Capture the cell that displays the provided text and extract its [x, y] central coordinate. 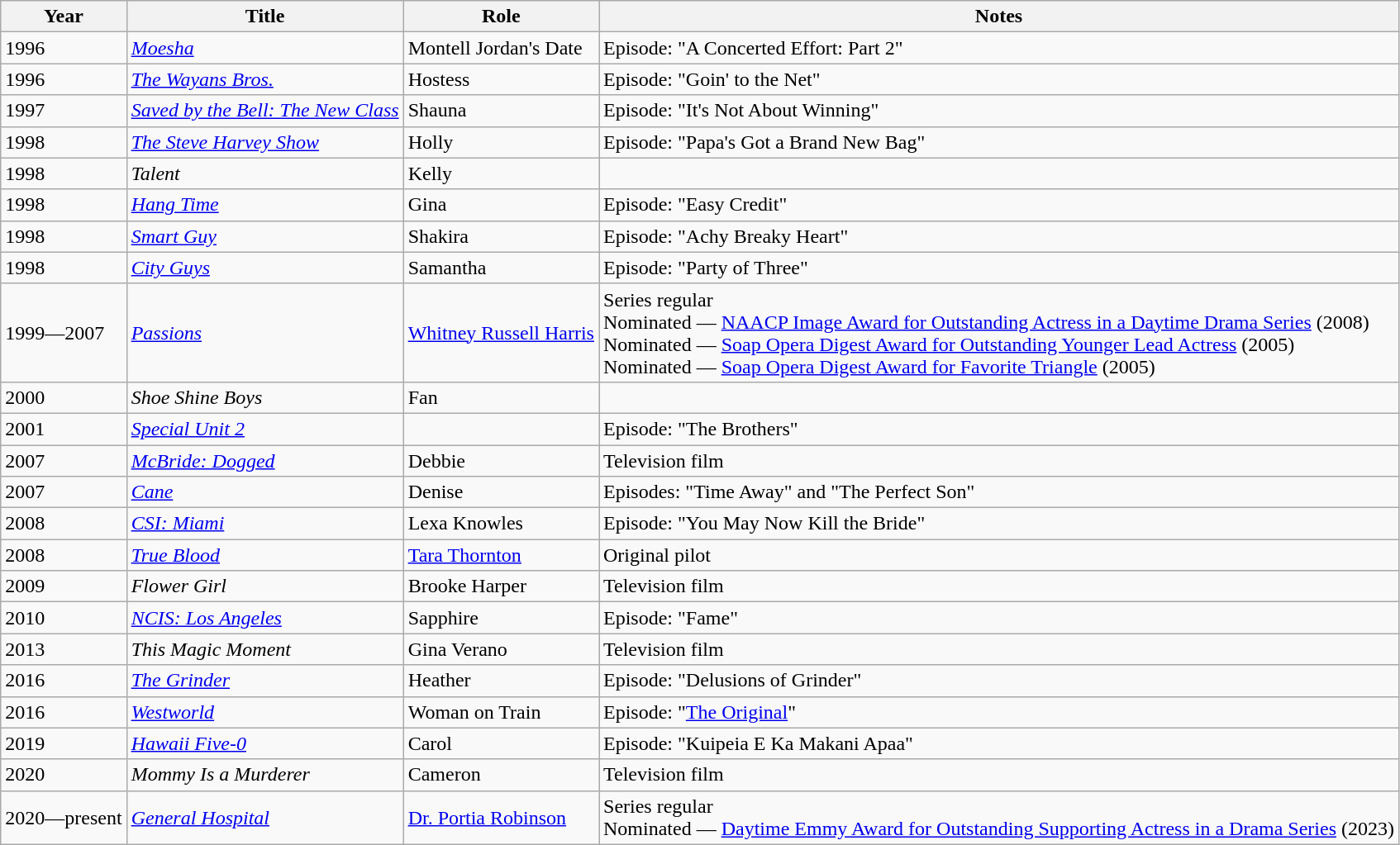
Montell Jordan's Date [501, 48]
Hang Time [264, 205]
2020—present [64, 818]
CSI: Miami [264, 524]
2009 [64, 586]
Sapphire [501, 618]
NCIS: Los Angeles [264, 618]
City Guys [264, 268]
Shakira [501, 236]
2010 [64, 618]
Year [64, 17]
Shoe Shine Boys [264, 397]
Heather [501, 681]
1999—2007 [64, 332]
Flower Girl [264, 586]
Samantha [501, 268]
Brooke Harper [501, 586]
Holly [501, 142]
Role [501, 17]
Episode: "A Concerted Effort: Part 2" [998, 48]
Denise [501, 492]
The Wayans Bros. [264, 79]
Episode: "The Brothers" [998, 429]
2013 [64, 649]
Cameron [501, 775]
Episode: "You May Now Kill the Bride" [998, 524]
Special Unit 2 [264, 429]
Episode: "It's Not About Winning" [998, 111]
Saved by the Bell: The New Class [264, 111]
Gina Verano [501, 649]
Moesha [264, 48]
2001 [64, 429]
2019 [64, 743]
Original pilot [998, 555]
Episode: "Achy Breaky Heart" [998, 236]
Series regularNominated — Daytime Emmy Award for Outstanding Supporting Actress in a Drama Series (2023) [998, 818]
Title [264, 17]
Fan [501, 397]
Gina [501, 205]
2000 [64, 397]
Shauna [501, 111]
Carol [501, 743]
Lexa Knowles [501, 524]
True Blood [264, 555]
Episode: "Party of Three" [998, 268]
General Hospital [264, 818]
The Grinder [264, 681]
Episode: "The Original" [998, 712]
Westworld [264, 712]
2020 [64, 775]
Whitney Russell Harris [501, 332]
Debbie [501, 460]
Woman on Train [501, 712]
Notes [998, 17]
Episode: "Kuipeia E Ka Makani Apaa" [998, 743]
Episodes: "Time Away" and "The Perfect Son" [998, 492]
1997 [64, 111]
The Steve Harvey Show [264, 142]
Dr. Portia Robinson [501, 818]
Episode: "Delusions of Grinder" [998, 681]
Hawaii Five-0 [264, 743]
Episode: "Papa's Got a Brand New Bag" [998, 142]
McBride: Dogged [264, 460]
Episode: "Fame" [998, 618]
Talent [264, 173]
Hostess [501, 79]
Tara Thornton [501, 555]
Mommy Is a Murderer [264, 775]
Episode: "Easy Credit" [998, 205]
Cane [264, 492]
Passions [264, 332]
This Magic Moment [264, 649]
Kelly [501, 173]
Episode: "Goin' to the Net" [998, 79]
Smart Guy [264, 236]
